Return the [X, Y] coordinate for the center point of the cell that contains the specified text.  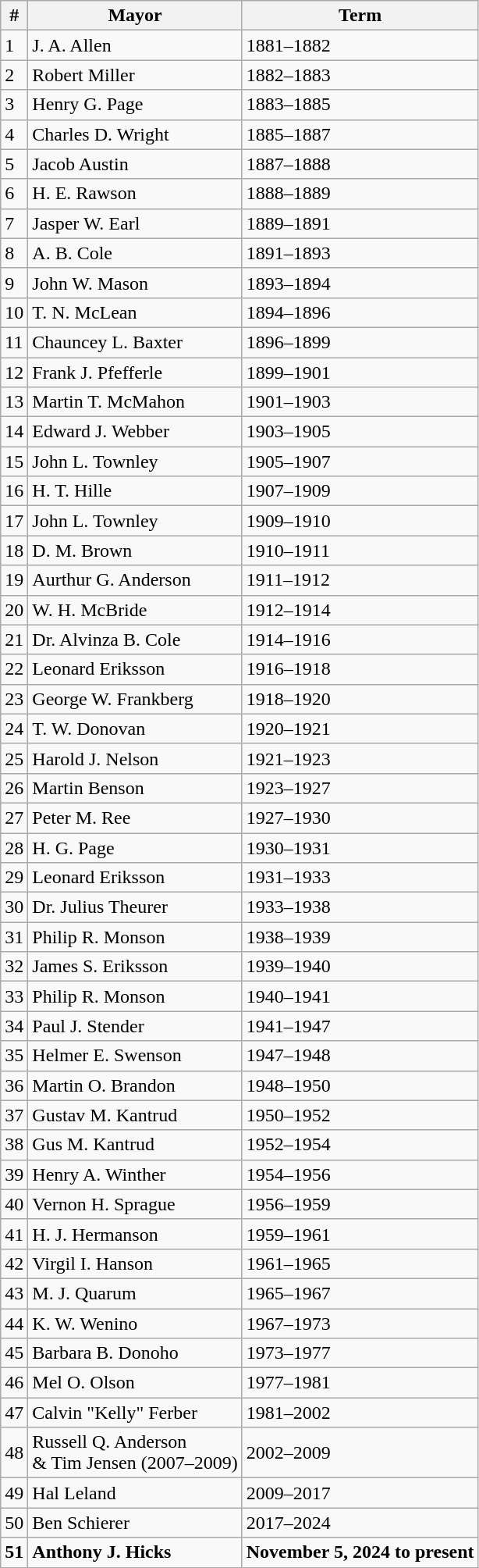
Gus M. Kantrud [135, 1145]
1967–1973 [360, 1324]
24 [14, 729]
Mel O. Olson [135, 1383]
38 [14, 1145]
29 [14, 878]
H. G. Page [135, 847]
1921–1923 [360, 758]
14 [14, 432]
A. B. Cole [135, 253]
Aurthur G. Anderson [135, 580]
1888–1889 [360, 194]
1894–1896 [360, 312]
3 [14, 105]
1933–1938 [360, 907]
1954–1956 [360, 1174]
35 [14, 1056]
1948–1950 [360, 1085]
H. T. Hille [135, 491]
1981–2002 [360, 1413]
T. W. Donovan [135, 729]
44 [14, 1324]
James S. Eriksson [135, 967]
1899–1901 [360, 372]
Martin Benson [135, 788]
32 [14, 967]
Jacob Austin [135, 164]
7 [14, 223]
John W. Mason [135, 283]
Robert Miller [135, 75]
M. J. Quarum [135, 1293]
10 [14, 312]
9 [14, 283]
D. M. Brown [135, 551]
2 [14, 75]
23 [14, 699]
47 [14, 1413]
1961–1965 [360, 1263]
Vernon H. Sprague [135, 1204]
1911–1912 [360, 580]
Virgil I. Hanson [135, 1263]
4 [14, 134]
K. W. Wenino [135, 1324]
2017–2024 [360, 1523]
1920–1921 [360, 729]
1956–1959 [360, 1204]
31 [14, 937]
43 [14, 1293]
1883–1885 [360, 105]
13 [14, 402]
George W. Frankberg [135, 699]
Barbara B. Donoho [135, 1353]
37 [14, 1115]
17 [14, 521]
18 [14, 551]
1909–1910 [360, 521]
27 [14, 818]
Chauncey L. Baxter [135, 342]
1896–1899 [360, 342]
1881–1882 [360, 45]
Martin T. McMahon [135, 402]
Term [360, 16]
1940–1941 [360, 996]
25 [14, 758]
1938–1939 [360, 937]
Hal Leland [135, 1493]
1903–1905 [360, 432]
Paul J. Stender [135, 1026]
1901–1903 [360, 402]
20 [14, 610]
22 [14, 669]
1889–1891 [360, 223]
34 [14, 1026]
1930–1931 [360, 847]
30 [14, 907]
Calvin "Kelly" Ferber [135, 1413]
1912–1914 [360, 610]
1941–1947 [360, 1026]
33 [14, 996]
8 [14, 253]
15 [14, 461]
5 [14, 164]
November 5, 2024 to present [360, 1552]
W. H. McBride [135, 610]
2002–2009 [360, 1452]
1 [14, 45]
1950–1952 [360, 1115]
Dr. Julius Theurer [135, 907]
1952–1954 [360, 1145]
48 [14, 1452]
Dr. Alvinza B. Cole [135, 640]
40 [14, 1204]
42 [14, 1263]
19 [14, 580]
1918–1920 [360, 699]
1959–1961 [360, 1234]
H. E. Rawson [135, 194]
1947–1948 [360, 1056]
1910–1911 [360, 551]
# [14, 16]
41 [14, 1234]
Ben Schierer [135, 1523]
12 [14, 372]
1923–1927 [360, 788]
1907–1909 [360, 491]
Jasper W. Earl [135, 223]
11 [14, 342]
51 [14, 1552]
1893–1894 [360, 283]
1965–1967 [360, 1293]
1891–1893 [360, 253]
6 [14, 194]
1931–1933 [360, 878]
1887–1888 [360, 164]
39 [14, 1174]
Harold J. Nelson [135, 758]
16 [14, 491]
1882–1883 [360, 75]
Martin O. Brandon [135, 1085]
1885–1887 [360, 134]
Henry A. Winther [135, 1174]
46 [14, 1383]
Helmer E. Swenson [135, 1056]
Gustav M. Kantrud [135, 1115]
1914–1916 [360, 640]
45 [14, 1353]
Anthony J. Hicks [135, 1552]
H. J. Hermanson [135, 1234]
1905–1907 [360, 461]
Mayor [135, 16]
1939–1940 [360, 967]
36 [14, 1085]
Charles D. Wright [135, 134]
Henry G. Page [135, 105]
1927–1930 [360, 818]
T. N. McLean [135, 312]
Edward J. Webber [135, 432]
28 [14, 847]
49 [14, 1493]
1973–1977 [360, 1353]
21 [14, 640]
1977–1981 [360, 1383]
Russell Q. Anderson& Tim Jensen (2007–2009) [135, 1452]
2009–2017 [360, 1493]
26 [14, 788]
50 [14, 1523]
1916–1918 [360, 669]
J. A. Allen [135, 45]
Peter M. Ree [135, 818]
Frank J. Pfefferle [135, 372]
